Provide the (X, Y) coordinate of the cell's center where the given text is located.  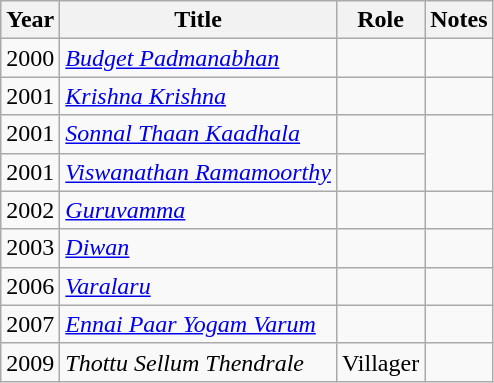
2000 (30, 58)
Notes (459, 20)
Ennai Paar Yogam Varum (198, 324)
Krishna Krishna (198, 96)
Diwan (198, 248)
Thottu Sellum Thendrale (198, 362)
2003 (30, 248)
Varalaru (198, 286)
Villager (380, 362)
2006 (30, 286)
2009 (30, 362)
Guruvamma (198, 210)
2002 (30, 210)
Sonnal Thaan Kaadhala (198, 134)
Title (198, 20)
2007 (30, 324)
Role (380, 20)
Budget Padmanabhan (198, 58)
Year (30, 20)
Viswanathan Ramamoorthy (198, 172)
